Find where the given text appears and provide that cell's center as (x, y) coordinate. 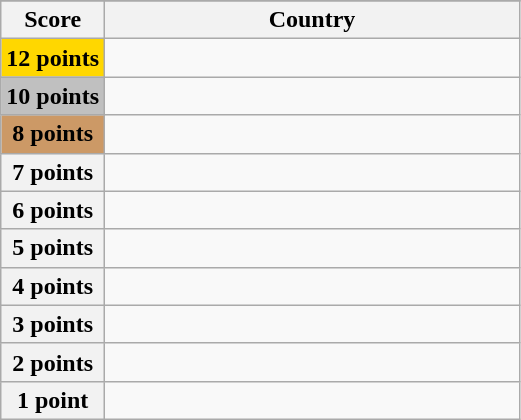
5 points (53, 248)
Country (312, 20)
2 points (53, 362)
10 points (53, 96)
6 points (53, 210)
3 points (53, 324)
8 points (53, 134)
Score (53, 20)
1 point (53, 400)
4 points (53, 286)
7 points (53, 172)
12 points (53, 58)
